Scan for the cell matching the given text and deliver its (x, y) coordinate at center. 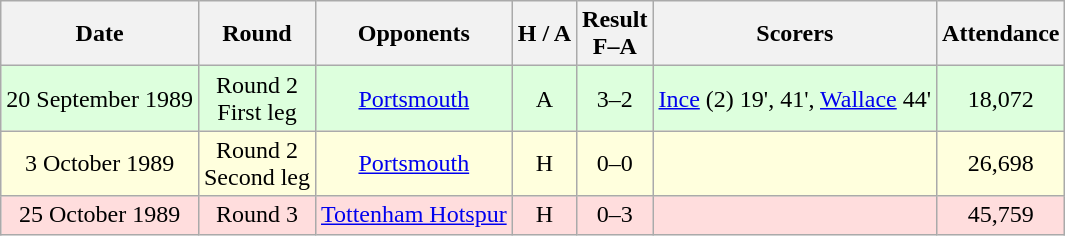
3 October 1989 (100, 164)
0–0 (615, 164)
H / A (544, 34)
0–3 (615, 215)
20 September 1989 (100, 98)
Round 3 (256, 215)
Tottenham Hotspur (414, 215)
A (544, 98)
26,698 (1001, 164)
Round (256, 34)
Attendance (1001, 34)
ResultF–A (615, 34)
18,072 (1001, 98)
Scorers (795, 34)
Round 2Second leg (256, 164)
25 October 1989 (100, 215)
Ince (2) 19', 41', Wallace 44' (795, 98)
Opponents (414, 34)
45,759 (1001, 215)
3–2 (615, 98)
Round 2First leg (256, 98)
Date (100, 34)
